Search for the cell housing the specified text and yield its [x, y] center coordinate. 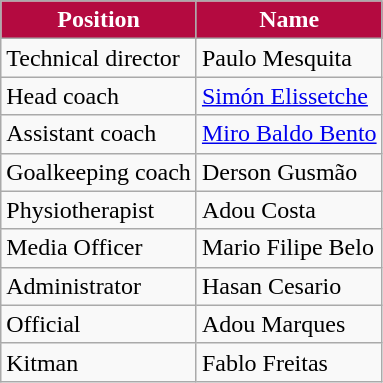
Head coach [99, 96]
Miro Baldo Bento [289, 134]
Administrator [99, 286]
Hasan Cesario [289, 286]
Mario Filipe Belo [289, 248]
Position [99, 20]
Name [289, 20]
Media Officer [99, 248]
Official [99, 324]
Derson Gusmão [289, 172]
Technical director [99, 58]
Simón Elissetche [289, 96]
Paulo Mesquita [289, 58]
Adou Marques [289, 324]
Assistant coach [99, 134]
Adou Costa [289, 210]
Physiotherapist [99, 210]
Fablo Freitas [289, 362]
Kitman [99, 362]
Goalkeeping coach [99, 172]
